Provide the [X, Y] coordinate of the cell's center where the given text is located.  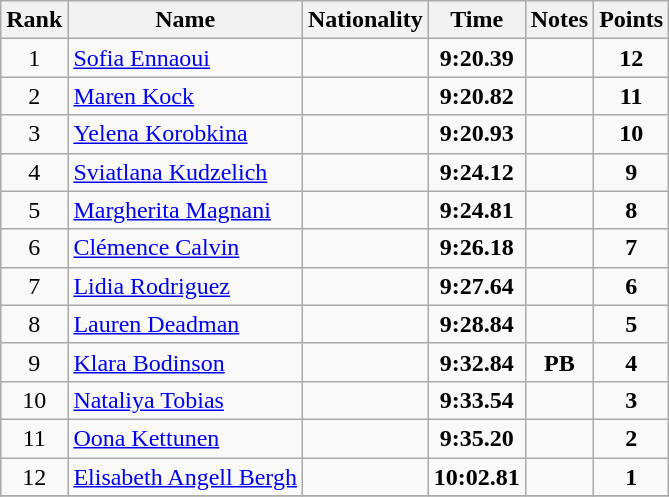
Notes [559, 20]
9:32.84 [476, 362]
Oona Kettunen [186, 438]
9:26.18 [476, 248]
9:20.39 [476, 58]
9:24.12 [476, 172]
9:24.81 [476, 210]
9:35.20 [476, 438]
Sofia Ennaoui [186, 58]
9:28.84 [476, 324]
Lidia Rodriguez [186, 286]
9:20.93 [476, 134]
Time [476, 20]
Name [186, 20]
Margherita Magnani [186, 210]
PB [559, 362]
Lauren Deadman [186, 324]
9:20.82 [476, 96]
Clémence Calvin [186, 248]
Yelena Korobkina [186, 134]
10:02.81 [476, 477]
Elisabeth Angell Bergh [186, 477]
Nataliya Tobias [186, 400]
Points [632, 20]
Sviatlana Kudzelich [186, 172]
Rank [34, 20]
9:33.54 [476, 400]
Nationality [365, 20]
9:27.64 [476, 286]
Klara Bodinson [186, 362]
Maren Kock [186, 96]
